Output the (x, y) coordinate of the center of the cell containing the given text.  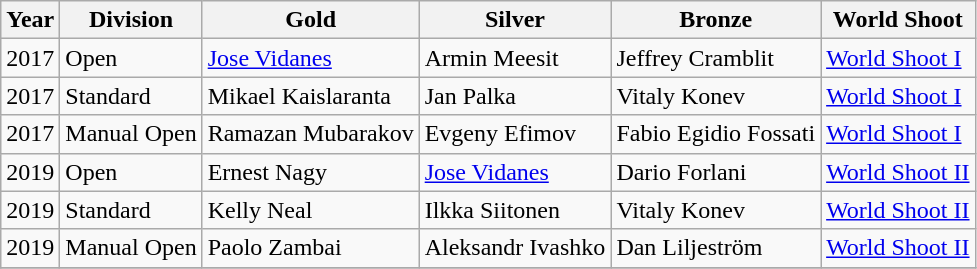
Aleksandr Ivashko (515, 248)
Dario Forlani (716, 172)
Jeffrey Cramblit (716, 58)
Paolo Zambai (310, 248)
Silver (515, 20)
Fabio Egidio Fossati (716, 134)
World Shoot (898, 20)
Dan Liljeström (716, 248)
Ernest Nagy (310, 172)
Armin Meesit (515, 58)
Kelly Neal (310, 210)
Evgeny Efimov (515, 134)
Mikael Kaislaranta (310, 96)
Gold (310, 20)
Division (131, 20)
Jan Palka (515, 96)
Ramazan Mubarakov (310, 134)
Ilkka Siitonen (515, 210)
Bronze (716, 20)
Year (30, 20)
